Return the (X, Y) coordinate for the center point of the cell that contains the specified text.  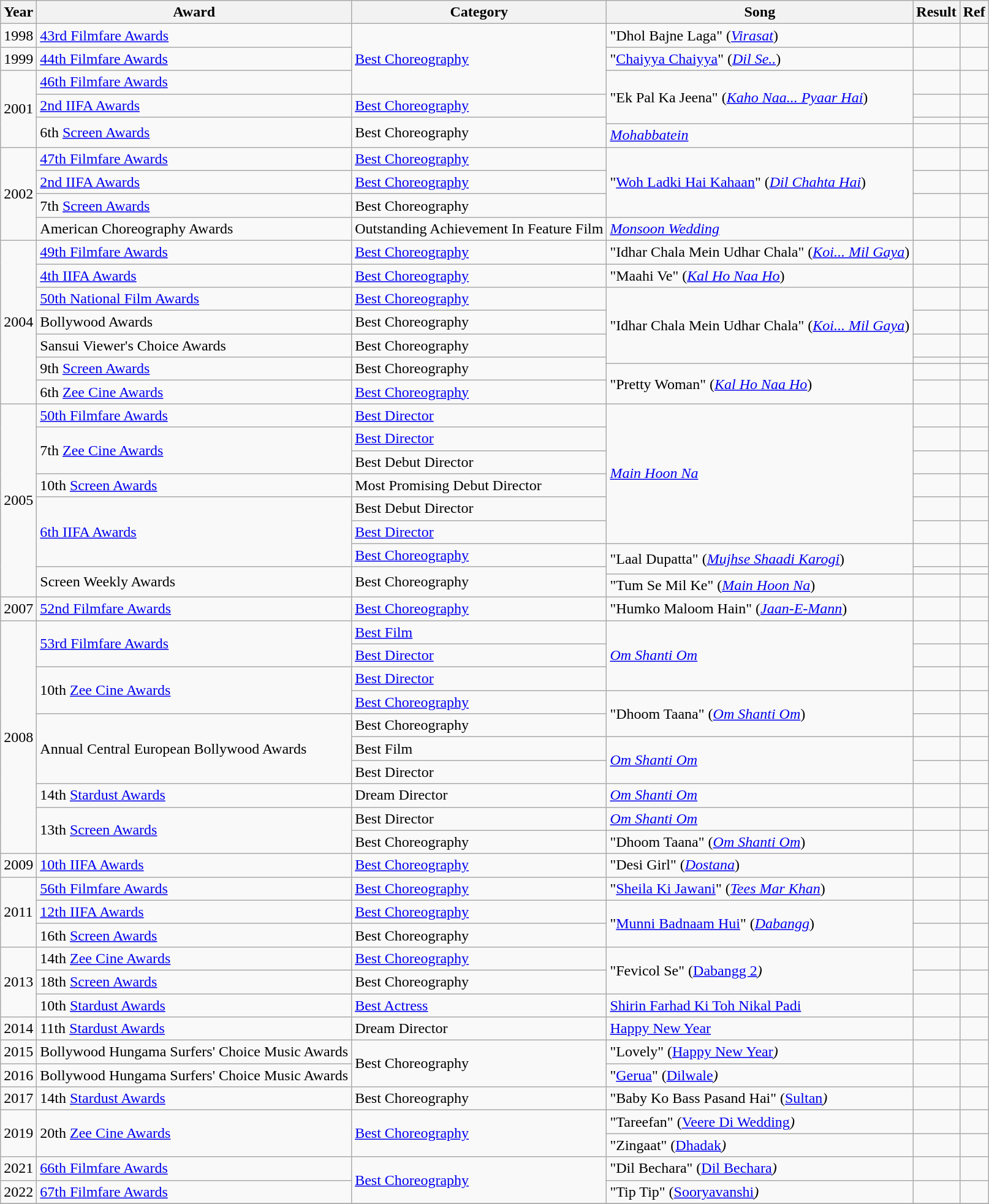
2008 (18, 736)
Happy New Year (760, 1029)
Mohabbatein (760, 135)
Outstanding Achievement In Feature Film (479, 229)
2007 (18, 608)
2011 (18, 912)
Bollywood Awards (194, 322)
"Baby Ko Bass Pasand Hai" (Sultan) (760, 1099)
"Fevicol Se" (Dabangg 2) (760, 970)
14th Zee Cine Awards (194, 958)
"Dil Bechara" (Dil Bechara) (760, 1168)
Ref (974, 12)
67th Filmfare Awards (194, 1192)
"Woh Ladki Hai Kahaan" (Dil Chahta Hai) (760, 182)
7th Zee Cine Awards (194, 450)
10th Stardust Awards (194, 1005)
2022 (18, 1192)
Annual Central European Bollywood Awards (194, 749)
20th Zee Cine Awards (194, 1134)
"Laal Dupatta" (Mujhse Shaadi Karogi) (760, 559)
18th Screen Awards (194, 982)
"Munni Badnaam Hui" (Dabangg) (760, 923)
"Chaiyya Chaiyya" (Dil Se..) (760, 59)
Most Promising Debut Director (479, 485)
Best Actress (479, 1005)
Main Hoon Na (760, 474)
2009 (18, 865)
Category (479, 12)
50th National Film Awards (194, 299)
2015 (18, 1052)
56th Filmfare Awards (194, 888)
2004 (18, 322)
"Desi Girl" (Dostana) (760, 865)
"Dhol Bajne Laga" (Virasat) (760, 36)
Result (936, 12)
2017 (18, 1099)
Shirin Farhad Ki Toh Nikal Padi (760, 1005)
7th Screen Awards (194, 205)
9th Screen Awards (194, 369)
53rd Filmfare Awards (194, 643)
"Tareefan" (Veere Di Wedding) (760, 1122)
"Tip Tip" (Sooryavanshi) (760, 1192)
"Lovely" (Happy New Year) (760, 1052)
"Pretty Woman" (Kal Ho Naa Ho) (760, 384)
2014 (18, 1029)
13th Screen Awards (194, 830)
"Humko Maloom Hain" (Jaan-E-Mann) (760, 608)
50th Filmfare Awards (194, 415)
2016 (18, 1075)
Song (760, 12)
2013 (18, 982)
43rd Filmfare Awards (194, 36)
2021 (18, 1168)
"Zingaat" (Dhadak) (760, 1145)
6th Screen Awards (194, 132)
52nd Filmfare Awards (194, 608)
47th Filmfare Awards (194, 159)
10th IIFA Awards (194, 865)
1998 (18, 36)
11th Stardust Awards (194, 1029)
49th Filmfare Awards (194, 252)
2001 (18, 109)
2002 (18, 194)
Screen Weekly Awards (194, 582)
"Gerua" (Dilwale) (760, 1075)
Year (18, 12)
66th Filmfare Awards (194, 1168)
10th Screen Awards (194, 485)
"Sheila Ki Jawani" (Tees Mar Khan) (760, 888)
American Choreography Awards (194, 229)
12th IIFA Awards (194, 912)
44th Filmfare Awards (194, 59)
2005 (18, 501)
16th Screen Awards (194, 935)
"Maahi Ve" (Kal Ho Naa Ho) (760, 275)
"Ek Pal Ka Jeena" (Kaho Naa... Pyaar Hai) (760, 97)
6th Zee Cine Awards (194, 392)
1999 (18, 59)
Award (194, 12)
"Tum Se Mil Ke" (Main Hoon Na) (760, 585)
10th Zee Cine Awards (194, 691)
2019 (18, 1134)
6th IIFA Awards (194, 532)
4th IIFA Awards (194, 275)
Sansui Viewer's Choice Awards (194, 346)
46th Filmfare Awards (194, 82)
Monsoon Wedding (760, 229)
